Search for the cell housing the specified text and yield its (X, Y) center coordinate. 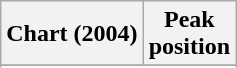
Peak position (189, 34)
Chart (2004) (72, 34)
